For the text-containing cell, return its midpoint in (X, Y) coordinate format. 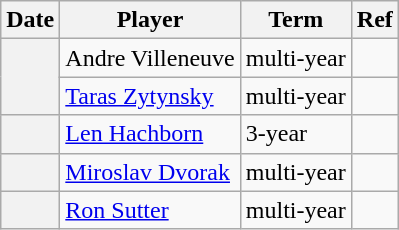
Andre Villeneuve (150, 58)
Date (30, 20)
Term (296, 20)
Ref (374, 20)
Taras Zytynsky (150, 96)
Len Hachborn (150, 134)
3-year (296, 134)
Miroslav Dvorak (150, 172)
Player (150, 20)
Ron Sutter (150, 210)
